Output the (x, y) coordinate of the center of the cell containing the given text.  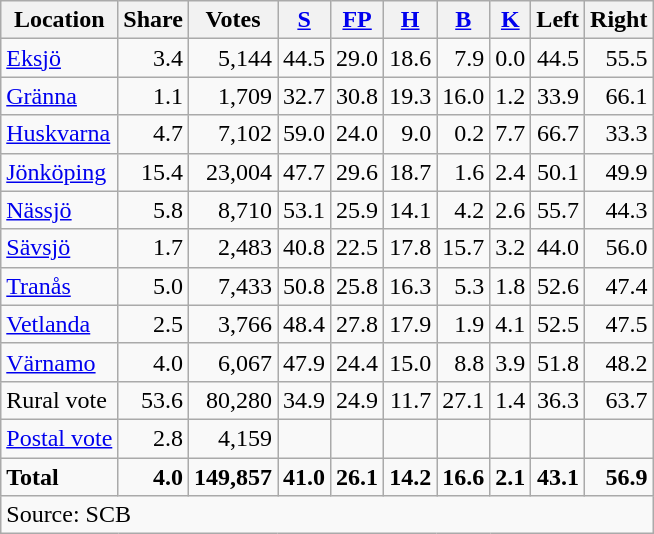
5.3 (464, 286)
7.9 (464, 58)
Left (558, 20)
6,067 (232, 362)
Share (154, 20)
34.9 (304, 400)
18.6 (410, 58)
23,004 (232, 172)
Sävsjö (60, 248)
4.7 (154, 134)
2.4 (510, 172)
5,144 (232, 58)
51.8 (558, 362)
9.0 (410, 134)
33.9 (558, 96)
44.0 (558, 248)
4,159 (232, 438)
16.3 (410, 286)
27.1 (464, 400)
53.1 (304, 210)
22.5 (358, 248)
47.9 (304, 362)
55.7 (558, 210)
17.9 (410, 324)
Jönköping (60, 172)
Right (619, 20)
Gränna (60, 96)
5.0 (154, 286)
26.1 (358, 477)
16.0 (464, 96)
14.2 (410, 477)
66.7 (558, 134)
15.4 (154, 172)
52.5 (558, 324)
25.9 (358, 210)
7.7 (510, 134)
43.1 (558, 477)
24.9 (358, 400)
4.1 (510, 324)
33.3 (619, 134)
8,710 (232, 210)
66.1 (619, 96)
59.0 (304, 134)
Eksjö (60, 58)
Location (60, 20)
Nässjö (60, 210)
53.6 (154, 400)
48.4 (304, 324)
1.8 (510, 286)
1.1 (154, 96)
Huskvarna (60, 134)
Total (60, 477)
14.1 (410, 210)
FP (358, 20)
3.9 (510, 362)
56.0 (619, 248)
0.2 (464, 134)
18.7 (410, 172)
1.7 (154, 248)
47.4 (619, 286)
3,766 (232, 324)
7,433 (232, 286)
7,102 (232, 134)
36.3 (558, 400)
32.7 (304, 96)
15.7 (464, 248)
4.2 (464, 210)
2.6 (510, 210)
52.6 (558, 286)
47.5 (619, 324)
K (510, 20)
2.5 (154, 324)
56.9 (619, 477)
63.7 (619, 400)
24.4 (358, 362)
16.6 (464, 477)
47.7 (304, 172)
55.5 (619, 58)
44.3 (619, 210)
49.9 (619, 172)
1.2 (510, 96)
0.0 (510, 58)
149,857 (232, 477)
3.4 (154, 58)
17.8 (410, 248)
24.0 (358, 134)
B (464, 20)
80,280 (232, 400)
27.8 (358, 324)
1.9 (464, 324)
3.2 (510, 248)
25.8 (358, 286)
Tranås (60, 286)
29.6 (358, 172)
15.0 (410, 362)
Vetlanda (60, 324)
40.8 (304, 248)
S (304, 20)
5.8 (154, 210)
41.0 (304, 477)
29.0 (358, 58)
Votes (232, 20)
Postal vote (60, 438)
2.1 (510, 477)
50.8 (304, 286)
1.4 (510, 400)
50.1 (558, 172)
1,709 (232, 96)
1.6 (464, 172)
Rural vote (60, 400)
19.3 (410, 96)
Source: SCB (327, 515)
Värnamo (60, 362)
30.8 (358, 96)
8.8 (464, 362)
H (410, 20)
48.2 (619, 362)
2,483 (232, 248)
11.7 (410, 400)
2.8 (154, 438)
